Provide the [x, y] coordinate of the cell's center where the given text is located.  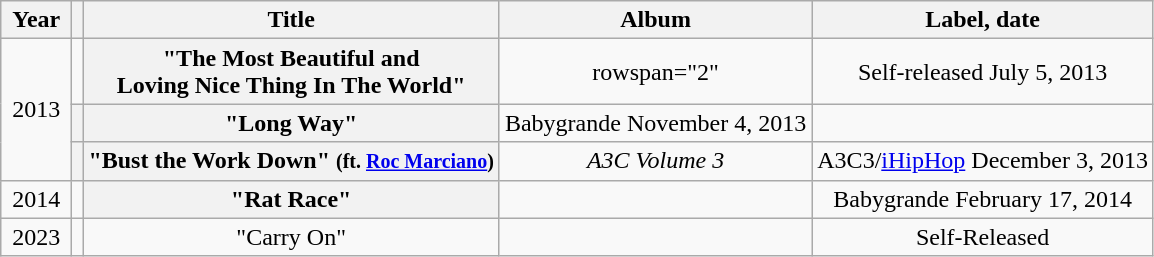
2014 [36, 199]
"Long Way" [292, 123]
"The Most Beautiful and Loving Nice Thing In The World" [292, 72]
rowspan="2" [655, 72]
Self-released July 5, 2013 [983, 72]
A3C3/iHipHop December 3, 2013 [983, 161]
Year [36, 20]
Label, date [983, 20]
"Carry On" [292, 237]
Babygrande February 17, 2014 [983, 199]
2023 [36, 237]
"Bust the Work Down" (ft. Roc Marciano) [292, 161]
Title [292, 20]
Album [655, 20]
A3C Volume 3 [655, 161]
2013 [36, 110]
Self-Released [983, 237]
Babygrande November 4, 2013 [655, 123]
"Rat Race" [292, 199]
